Return the [X, Y] coordinate for the center point of the cell that contains the specified text.  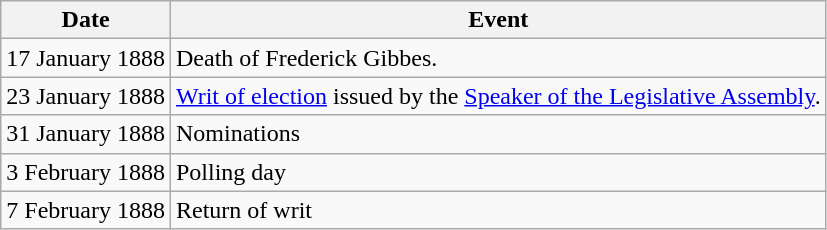
7 February 1888 [86, 210]
Writ of election issued by the Speaker of the Legislative Assembly. [498, 96]
Polling day [498, 172]
Event [498, 20]
17 January 1888 [86, 58]
Date [86, 20]
31 January 1888 [86, 134]
Return of writ [498, 210]
3 February 1888 [86, 172]
Death of Frederick Gibbes. [498, 58]
23 January 1888 [86, 96]
Nominations [498, 134]
